From the cell containing the given text, extract its center point as [x, y] coordinate. 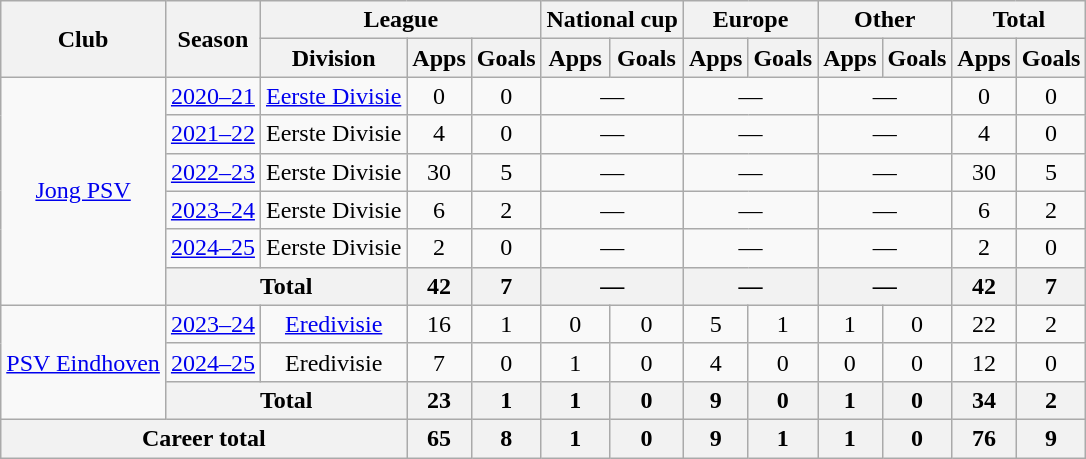
2022–23 [212, 172]
12 [984, 362]
Season [212, 39]
Club [84, 39]
65 [439, 438]
16 [439, 324]
Other [885, 20]
2020–21 [212, 96]
34 [984, 400]
23 [439, 400]
PSV Eindhoven [84, 362]
76 [984, 438]
22 [984, 324]
National cup [612, 20]
League [400, 20]
Jong PSV [84, 191]
2021–22 [212, 134]
Career total [204, 438]
Europe [750, 20]
8 [506, 438]
Division [333, 58]
